Capture the cell that displays the provided text and extract its (X, Y) central coordinate. 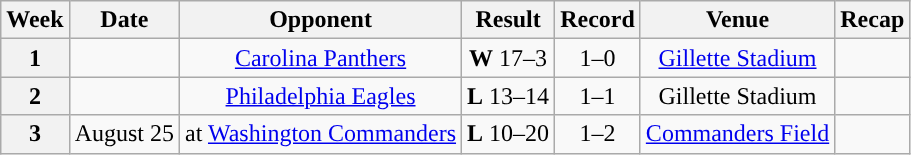
Opponent (321, 20)
Week (35, 20)
L 13–14 (508, 96)
2 (35, 96)
Record (598, 20)
3 (35, 134)
W 17–3 (508, 58)
Commanders Field (737, 134)
1–0 (598, 58)
1–1 (598, 96)
Venue (737, 20)
Result (508, 20)
Recap (872, 20)
Date (124, 20)
August 25 (124, 134)
L 10–20 (508, 134)
1 (35, 58)
Philadelphia Eagles (321, 96)
1–2 (598, 134)
Carolina Panthers (321, 58)
at Washington Commanders (321, 134)
